Return the (x, y) coordinate for the center point of the cell that contains the specified text.  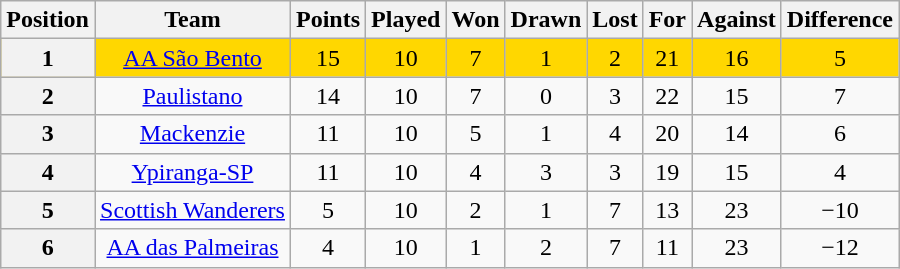
Paulistano (192, 96)
Won (476, 20)
Position (48, 20)
16 (737, 58)
−12 (840, 248)
19 (667, 172)
Played (406, 20)
Points (328, 20)
22 (667, 96)
Against (737, 20)
AA São Bento (192, 58)
Team (192, 20)
AA das Palmeiras (192, 248)
Drawn (546, 20)
Difference (840, 20)
Lost (615, 20)
Mackenzie (192, 134)
Scottish Wanderers (192, 210)
−10 (840, 210)
Ypiranga-SP (192, 172)
0 (546, 96)
21 (667, 58)
For (667, 20)
13 (667, 210)
20 (667, 134)
